Output the [x, y] coordinate of the center of the cell containing the given text.  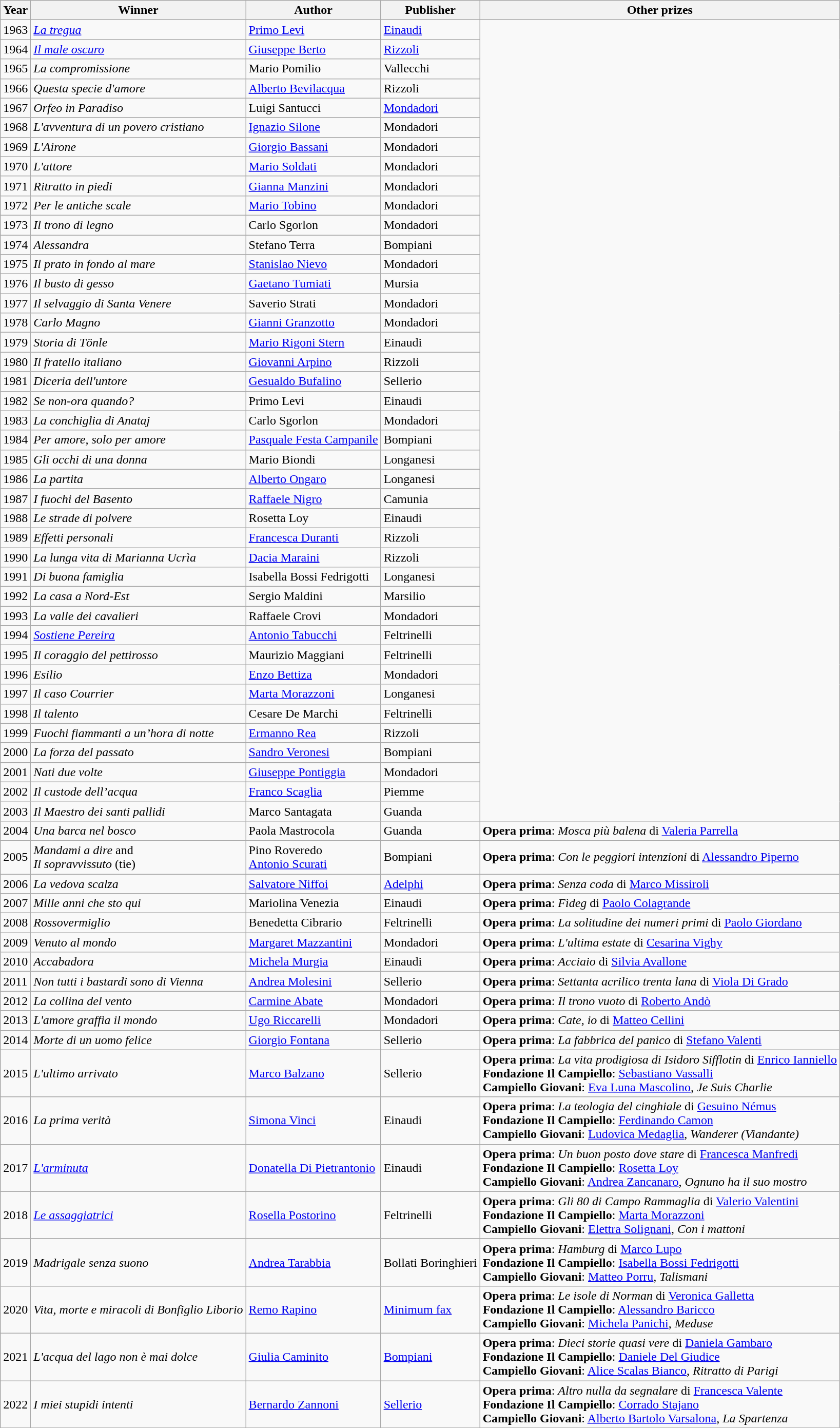
Sostiene Pereira [139, 635]
Effetti personali [139, 537]
La vedova scalza [139, 883]
2013 [15, 1020]
2017 [15, 1168]
Salvatore Niffoi [313, 883]
Year [15, 10]
Per amore, solo per amore [139, 440]
1967 [15, 108]
Ugo Riccarelli [313, 1020]
Winner [139, 10]
Mario Soldati [313, 166]
2009 [15, 942]
1977 [15, 303]
L'Airone [139, 147]
Di buona famiglia [139, 577]
Maurizio Maggiani [313, 655]
1968 [15, 127]
Antonio Tabucchi [313, 635]
Piemme [430, 792]
Marsilio [430, 596]
Esilio [139, 674]
Opera prima: Fìdeg di Paolo Colagrande [660, 903]
Il selvaggio di Santa Venere [139, 303]
Cesare De Marchi [313, 713]
1983 [15, 420]
Mario Pomilio [313, 69]
Opera prima: La solitudine dei numeri primi di Paolo Giordano [660, 923]
Opera prima: Hamburg di Marco LupoFondazione Il Campiello: Isabella Bossi FedrigottiCampiello Giovani: Matteo Porru, Talismani [660, 1262]
L'arminuta [139, 1168]
2014 [15, 1040]
Morte di un uomo felice [139, 1040]
Opera prima: La fabbrica del panico di Stefano Valenti [660, 1040]
Opera prima: Acciaio di Silvia Avallone [660, 962]
Non tutti i bastardi sono di Vienna [139, 981]
Mandami a dire and Il sopravvissuto (tie) [139, 857]
Gianni Granzotto [313, 323]
Margaret Mazzantini [313, 942]
Giovanni Arpino [313, 362]
Sergio Maldini [313, 596]
2007 [15, 903]
Alessandra [139, 245]
1976 [15, 284]
Franco Scaglia [313, 792]
La partita [139, 479]
Bernardo Zannoni [313, 1404]
1986 [15, 479]
1997 [15, 694]
Stefano Terra [313, 245]
Il fratello italiano [139, 362]
Opera prima: Le isole di Norman di Veronica GallettaFondazione Il Campiello: Alessandro BariccoCampiello Giovani: Michela Panichi, Meduse [660, 1309]
L'ultimo arrivato [139, 1073]
Per le antiche scale [139, 205]
Ritratto in piedi [139, 186]
1998 [15, 713]
1990 [15, 557]
2001 [15, 772]
Pino Roveredo Antonio Scurati [313, 857]
Mursia [430, 284]
2010 [15, 962]
Rosella Postorino [313, 1215]
2011 [15, 981]
Il custode dell’acqua [139, 792]
1995 [15, 655]
Il male oscuro [139, 49]
Opera prima: Con le peggiori intenzioni di Alessandro Piperno [660, 857]
La tregua [139, 30]
Publisher [430, 10]
Mario Biondi [313, 459]
L'avventura di un povero cristiano [139, 127]
Accabadora [139, 962]
1996 [15, 674]
Bollati Boringhieri [430, 1262]
Carlo Magno [139, 323]
Il prato in fondo al mare [139, 264]
Paola Mastrocola [313, 831]
Opera prima: Il trono vuoto di Roberto Andò [660, 1001]
La compromissione [139, 69]
Storia di Tönle [139, 342]
2016 [15, 1121]
1964 [15, 49]
Rosetta Loy [313, 518]
1999 [15, 733]
Isabella Bossi Fedrigotti [313, 577]
Giuseppe Berto [313, 49]
Carmine Abate [313, 1001]
Pasquale Festa Campanile [313, 440]
1988 [15, 518]
Vita, morte e miracoli di Bonfiglio Liborio [139, 1309]
Mario Tobino [313, 205]
Gianna Manzini [313, 186]
Dacia Maraini [313, 557]
Il busto di gesso [139, 284]
2006 [15, 883]
Ermanno Rea [313, 733]
1984 [15, 440]
1981 [15, 381]
Marta Morazzoni [313, 694]
1965 [15, 69]
Nati due volte [139, 772]
Opera prima: L'ultima estate di Cesarina Vighy [660, 942]
1991 [15, 577]
2015 [15, 1073]
1993 [15, 616]
1980 [15, 362]
1972 [15, 205]
La lunga vita di Marianna Ucrìa [139, 557]
Luigi Santucci [313, 108]
Rossovermiglio [139, 923]
Opera prima: Senza coda di Marco Missiroli [660, 883]
Venuto al mondo [139, 942]
Orfeo in Paradiso [139, 108]
Saverio Strati [313, 303]
1970 [15, 166]
Francesca Duranti [313, 537]
Vallecchi [430, 69]
1992 [15, 596]
Le assaggiatrici [139, 1215]
2005 [15, 857]
2003 [15, 811]
Gli occhi di una donna [139, 459]
1971 [15, 186]
Ignazio Silone [313, 127]
Marco Santagata [313, 811]
L'acqua del lago non è mai dolce [139, 1357]
La forza del passato [139, 752]
La casa a Nord-Est [139, 596]
Fuochi fiammanti a un’hora di notte [139, 733]
2022 [15, 1404]
Mario Rigoni Stern [313, 342]
Diceria dell'untore [139, 381]
Il Maestro dei santi pallidi [139, 811]
Camunia [430, 498]
2004 [15, 831]
Simona Vinci [313, 1121]
2020 [15, 1309]
1987 [15, 498]
1963 [15, 30]
2018 [15, 1215]
Giuseppe Pontiggia [313, 772]
Adelphi [430, 883]
Il talento [139, 713]
2021 [15, 1357]
Raffaele Crovi [313, 616]
1989 [15, 537]
Opera prima: Mosca più balena di Valeria Parrella [660, 831]
1974 [15, 245]
Michela Murgia [313, 962]
Enzo Bettiza [313, 674]
Questa specie d'amore [139, 88]
2019 [15, 1262]
1975 [15, 264]
Sandro Veronesi [313, 752]
2008 [15, 923]
Madrigale senza suono [139, 1262]
Le strade di polvere [139, 518]
Alberto Bevilacqua [313, 88]
1979 [15, 342]
1969 [15, 147]
1973 [15, 225]
I fuochi del Basento [139, 498]
Gesualdo Bufalino [313, 381]
Stanislao Nievo [313, 264]
Raffaele Nigro [313, 498]
Donatella Di Pietrantonio [313, 1168]
Remo Rapino [313, 1309]
2000 [15, 752]
Andrea Molesini [313, 981]
1978 [15, 323]
1982 [15, 401]
2002 [15, 792]
Andrea Tarabbia [313, 1262]
Minimum fax [430, 1309]
1966 [15, 88]
La prima verità [139, 1121]
Author [313, 10]
1994 [15, 635]
Giulia Caminito [313, 1357]
La collina del vento [139, 1001]
La valle dei cavalieri [139, 616]
2012 [15, 1001]
La conchiglia di Anataj [139, 420]
I miei stupidi intenti [139, 1404]
Giorgio Bassani [313, 147]
Una barca nel bosco [139, 831]
Mariolina Venezia [313, 903]
L'attore [139, 166]
Il trono di legno [139, 225]
Il caso Courrier [139, 694]
Il coraggio del pettirosso [139, 655]
Giorgio Fontana [313, 1040]
Opera prima: Cate, io di Matteo Cellini [660, 1020]
Gaetano Tumiati [313, 284]
Benedetta Cibrario [313, 923]
Other prizes [660, 10]
Opera prima: Settanta acrilico trenta lana di Viola Di Grado [660, 981]
Mille anni che sto qui [139, 903]
1985 [15, 459]
Se non-ora quando? [139, 401]
Alberto Ongaro [313, 479]
L'amore graffia il mondo [139, 1020]
Marco Balzano [313, 1073]
